Extract the (x, y) coordinate from the center of the cell holding the provided text.  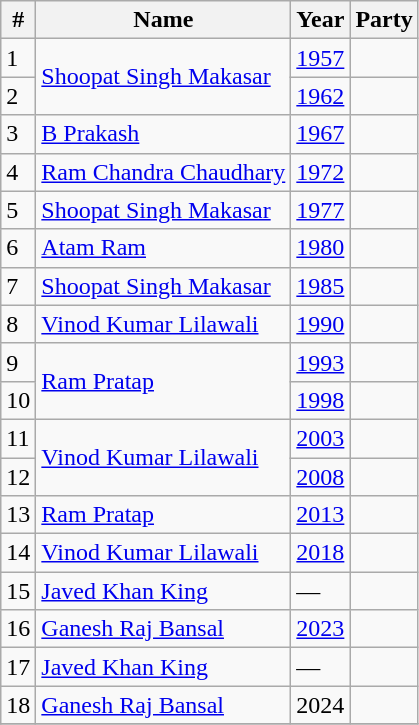
1998 (320, 400)
17 (18, 667)
15 (18, 591)
1957 (320, 58)
11 (18, 438)
3 (18, 134)
1972 (320, 172)
Atam Ram (164, 248)
2003 (320, 438)
Ram Chandra Chaudhary (164, 172)
1980 (320, 248)
2023 (320, 629)
1977 (320, 210)
2008 (320, 477)
2024 (320, 705)
13 (18, 515)
1985 (320, 286)
Name (164, 20)
5 (18, 210)
Party (384, 20)
12 (18, 477)
2 (18, 96)
# (18, 20)
6 (18, 248)
1993 (320, 362)
1962 (320, 96)
16 (18, 629)
2018 (320, 553)
18 (18, 705)
2013 (320, 515)
8 (18, 324)
7 (18, 286)
1 (18, 58)
Year (320, 20)
1990 (320, 324)
9 (18, 362)
4 (18, 172)
B Prakash (164, 134)
10 (18, 400)
14 (18, 553)
1967 (320, 134)
